Output the (X, Y) coordinate of the center of the cell containing the given text.  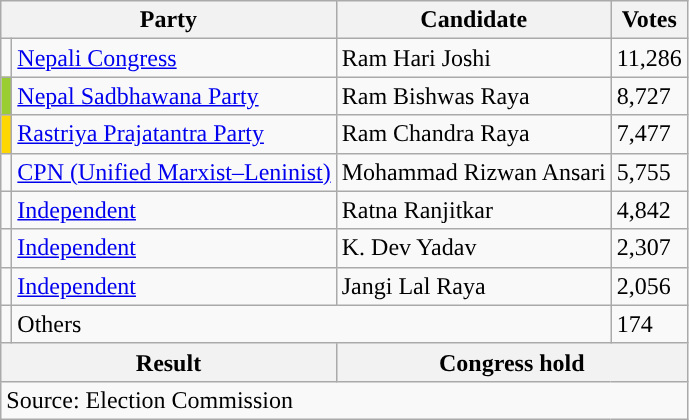
7,477 (649, 134)
Jangi Lal Raya (474, 286)
Candidate (474, 20)
Others (312, 324)
Result (168, 362)
Party (168, 20)
Rastriya Prajatantra Party (174, 134)
Ram Hari Joshi (474, 58)
Mohammad Rizwan Ansari (474, 172)
5,755 (649, 172)
2,307 (649, 248)
Congress hold (512, 362)
11,286 (649, 58)
K. Dev Yadav (474, 248)
2,056 (649, 286)
Ratna Ranjitkar (474, 210)
CPN (Unified Marxist–Leninist) (174, 172)
4,842 (649, 210)
Ram Chandra Raya (474, 134)
Nepal Sadbhawana Party (174, 96)
8,727 (649, 96)
Votes (649, 20)
174 (649, 324)
Source: Election Commission (344, 400)
Nepali Congress (174, 58)
Ram Bishwas Raya (474, 96)
